Locate the cell with the specified text and output its [x, y] center coordinate. 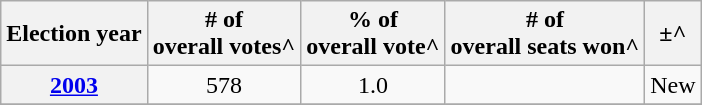
% ofoverall vote^ [373, 34]
# ofoverall votes^ [224, 34]
Election year [74, 34]
1.0 [373, 85]
2003 [74, 85]
# ofoverall seats won^ [545, 34]
New [673, 85]
±^ [673, 34]
578 [224, 85]
